Pinpoint the cell where the given text exists, returning its (X, Y) midpoint coordinate. 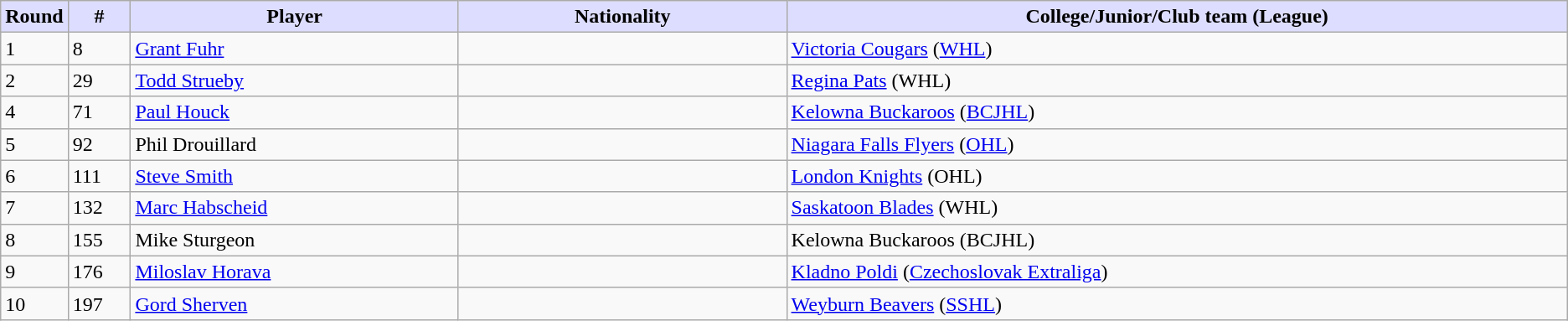
Nationality (622, 17)
Player (295, 17)
Regina Pats (WHL) (1177, 80)
1 (34, 49)
Weyburn Beavers (SSHL) (1177, 303)
Todd Strueby (295, 80)
6 (34, 176)
Mike Sturgeon (295, 240)
Niagara Falls Flyers (OHL) (1177, 144)
132 (99, 208)
111 (99, 176)
Kladno Poldi (Czechoslovak Extraliga) (1177, 272)
Saskatoon Blades (WHL) (1177, 208)
Marc Habscheid (295, 208)
Victoria Cougars (WHL) (1177, 49)
197 (99, 303)
71 (99, 112)
Round (34, 17)
5 (34, 144)
College/Junior/Club team (League) (1177, 17)
29 (99, 80)
Phil Drouillard (295, 144)
Miloslav Horava (295, 272)
Grant Fuhr (295, 49)
9 (34, 272)
155 (99, 240)
Paul Houck (295, 112)
10 (34, 303)
London Knights (OHL) (1177, 176)
2 (34, 80)
7 (34, 208)
4 (34, 112)
# (99, 17)
176 (99, 272)
Gord Sherven (295, 303)
Steve Smith (295, 176)
92 (99, 144)
